Return [X, Y] of the center of cell containing provided text 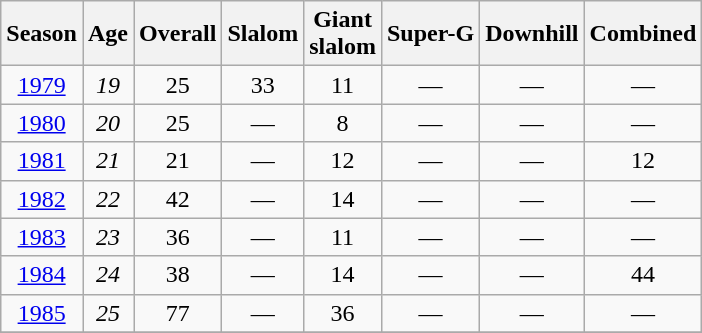
77 [178, 313]
Downhill [532, 34]
1980 [42, 123]
1983 [42, 237]
Overall [178, 34]
Super-G [430, 34]
1979 [42, 85]
42 [178, 199]
20 [108, 123]
1982 [42, 199]
Slalom [263, 34]
44 [643, 275]
24 [108, 275]
1981 [42, 161]
22 [108, 199]
Age [108, 34]
Season [42, 34]
8 [343, 123]
38 [178, 275]
23 [108, 237]
1985 [42, 313]
1984 [42, 275]
Giantslalom [343, 34]
19 [108, 85]
33 [263, 85]
Combined [643, 34]
